Capture the cell that displays the provided text and extract its (x, y) central coordinate. 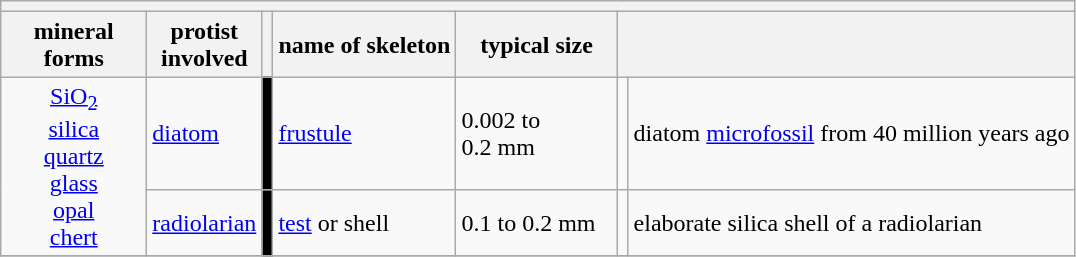
radiolarian (204, 223)
diatom microfossil from 40 million years ago (852, 134)
frustule (364, 134)
mineralforms (74, 44)
protistinvolved (204, 44)
elaborate silica shell of a radiolarian (852, 223)
name of skeleton (364, 44)
0.1 to 0.2 mm (536, 223)
test or shell (364, 223)
0.002 to 0.2 mm (536, 134)
typical size (536, 44)
diatom (204, 134)
SiO2silicaquartzglassopalchert (74, 166)
